Search for the cell housing the specified text and yield its [X, Y] center coordinate. 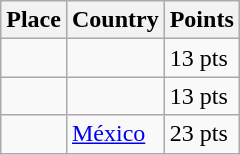
México [115, 134]
Points [202, 20]
Place [34, 20]
23 pts [202, 134]
Country [115, 20]
